Output the [x, y] coordinate of the center of the cell containing the given text.  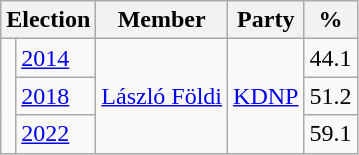
2018 [56, 96]
% [330, 20]
51.2 [330, 96]
2022 [56, 134]
KDNP [266, 96]
44.1 [330, 58]
2014 [56, 58]
Member [162, 20]
Election [48, 20]
Party [266, 20]
59.1 [330, 134]
László Földi [162, 96]
